Determine the [X, Y] coordinate at the center of the cell enclosing the given text.  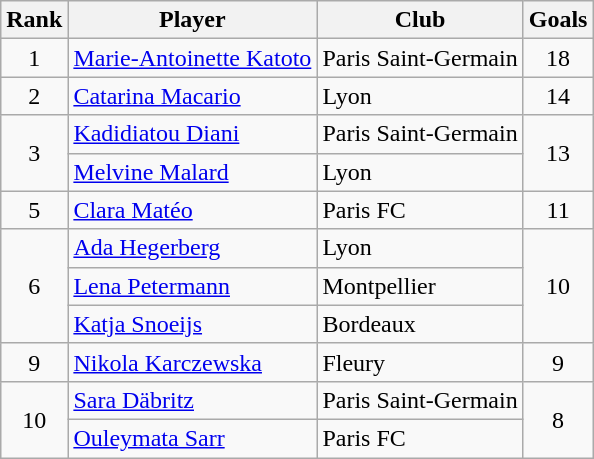
Montpellier [420, 286]
1 [34, 58]
Club [420, 20]
Marie-Antoinette Katoto [192, 58]
11 [558, 210]
Katja Snoeijs [192, 324]
Ouleymata Sarr [192, 438]
3 [34, 153]
Goals [558, 20]
8 [558, 419]
Lena Petermann [192, 286]
Clara Matéo [192, 210]
13 [558, 153]
2 [34, 96]
14 [558, 96]
Sara Däbritz [192, 400]
Fleury [420, 362]
Rank [34, 20]
5 [34, 210]
Player [192, 20]
Nikola Karczewska [192, 362]
6 [34, 286]
Bordeaux [420, 324]
Melvine Malard [192, 172]
Ada Hegerberg [192, 248]
Kadidiatou Diani [192, 134]
Catarina Macario [192, 96]
18 [558, 58]
